Pinpoint the cell where the given text exists, returning its [X, Y] midpoint coordinate. 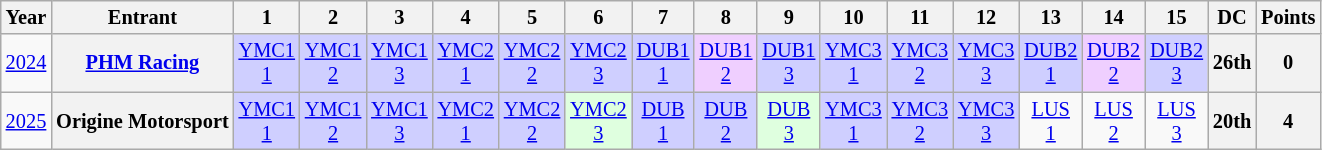
DC [1232, 17]
20th [1232, 121]
DUB22 [1114, 63]
LUS3 [1176, 121]
6 [598, 17]
13 [1050, 17]
26th [1232, 63]
12 [986, 17]
3 [399, 17]
8 [726, 17]
DUB2 [726, 121]
1 [267, 17]
14 [1114, 17]
LUS1 [1050, 121]
Origine Motorsport [142, 121]
15 [1176, 17]
Points [1288, 17]
0 [1288, 63]
10 [853, 17]
Year [26, 17]
DUB1 [664, 121]
PHM Racing [142, 63]
DUB3 [788, 121]
DUB13 [788, 63]
DUB23 [1176, 63]
Entrant [142, 17]
DUB21 [1050, 63]
11 [920, 17]
5 [532, 17]
2025 [26, 121]
7 [664, 17]
LUS2 [1114, 121]
2024 [26, 63]
2 [333, 17]
9 [788, 17]
DUB11 [664, 63]
DUB12 [726, 63]
